Pinpoint the cell where the given text exists, returning its [X, Y] midpoint coordinate. 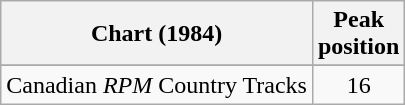
16 [358, 85]
Peakposition [358, 34]
Chart (1984) [157, 34]
Canadian RPM Country Tracks [157, 85]
